Locate the cell with the specified text and output its (x, y) center coordinate. 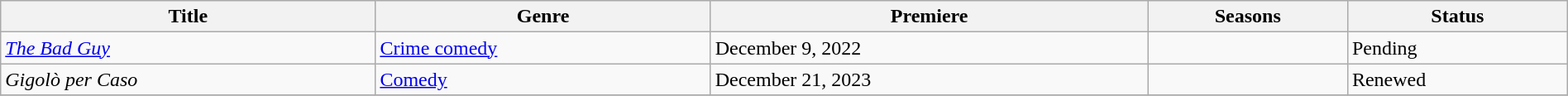
The Bad Guy (189, 48)
Premiere (930, 17)
December 21, 2023 (930, 79)
Title (189, 17)
December 9, 2022 (930, 48)
Genre (543, 17)
Renewed (1457, 79)
Seasons (1247, 17)
Status (1457, 17)
Gigolò per Caso (189, 79)
Comedy (543, 79)
Crime comedy (543, 48)
Pending (1457, 48)
